Return [X, Y] of the center of cell containing provided text 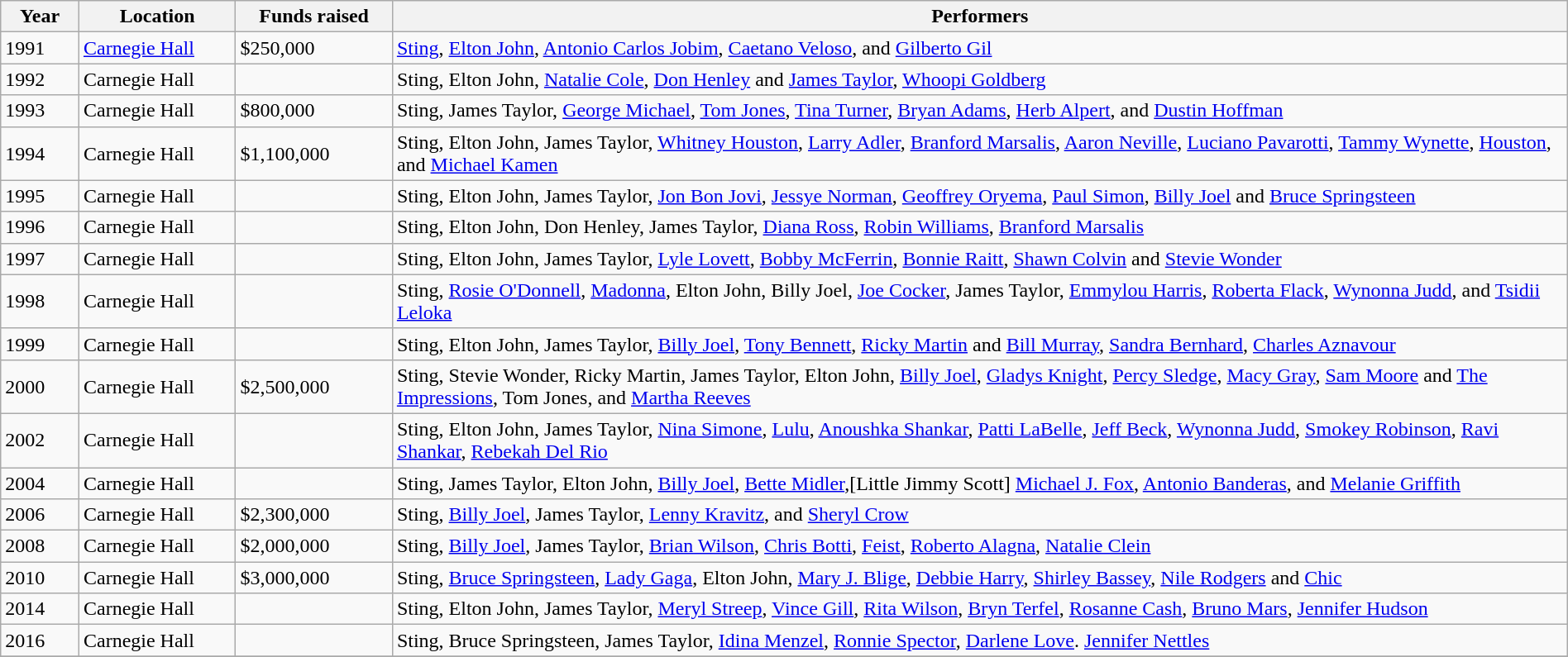
Sting, Billy Joel, James Taylor, Brian Wilson, Chris Botti, Feist, Roberto Alagna, Natalie Clein [979, 546]
Sting, James Taylor, Elton John, Billy Joel, Bette Midler,[Little Jimmy Scott] Michael J. Fox, Antonio Banderas, and Melanie Griffith [979, 483]
Sting, Billy Joel, James Taylor, Lenny Kravitz, and Sheryl Crow [979, 515]
2006 [40, 515]
1995 [40, 196]
Sting, Rosie O'Donnell, Madonna, Elton John, Billy Joel, Joe Cocker, James Taylor, Emmylou Harris, Roberta Flack, Wynonna Judd, and Tsidii Leloka [979, 301]
Sting, James Taylor, George Michael, Tom Jones, Tina Turner, Bryan Adams, Herb Alpert, and Dustin Hoffman [979, 111]
Sting, Elton John, James Taylor, Lyle Lovett, Bobby McFerrin, Bonnie Raitt, Shawn Colvin and Stevie Wonder [979, 259]
Sting, Elton John, Don Henley, James Taylor, Diana Ross, Robin Williams, Branford Marsalis [979, 227]
1998 [40, 301]
2016 [40, 640]
1993 [40, 111]
$800,000 [314, 111]
Sting, Elton John, Antonio Carlos Jobim, Caetano Veloso, and Gilberto Gil [979, 48]
Sting, Bruce Springsteen, James Taylor, Idina Menzel, Ronnie Spector, Darlene Love. Jennifer Nettles [979, 640]
Year [40, 17]
$1,100,000 [314, 154]
2000 [40, 387]
$2,000,000 [314, 546]
$250,000 [314, 48]
2010 [40, 578]
Sting, Elton John, James Taylor, Meryl Streep, Vince Gill, Rita Wilson, Bryn Terfel, Rosanne Cash, Bruno Mars, Jennifer Hudson [979, 609]
1994 [40, 154]
$2,300,000 [314, 515]
2002 [40, 440]
Sting, Bruce Springsteen, Lady Gaga, Elton John, Mary J. Blige, Debbie Harry, Shirley Bassey, Nile Rodgers and Chic [979, 578]
2004 [40, 483]
$2,500,000 [314, 387]
1999 [40, 344]
Location [157, 17]
Sting, Elton John, James Taylor, Billy Joel, Tony Bennett, Ricky Martin and Bill Murray, Sandra Bernhard, Charles Aznavour [979, 344]
1996 [40, 227]
Sting, Elton John, James Taylor, Jon Bon Jovi, Jessye Norman, Geoffrey Oryema, Paul Simon, Billy Joel and Bruce Springsteen [979, 196]
1991 [40, 48]
Sting, Elton John, Natalie Cole, Don Henley and James Taylor, Whoopi Goldberg [979, 79]
Funds raised [314, 17]
1997 [40, 259]
$3,000,000 [314, 578]
Performers [979, 17]
2008 [40, 546]
2014 [40, 609]
1992 [40, 79]
